From the cell containing the given text, extract its center point as (X, Y) coordinate. 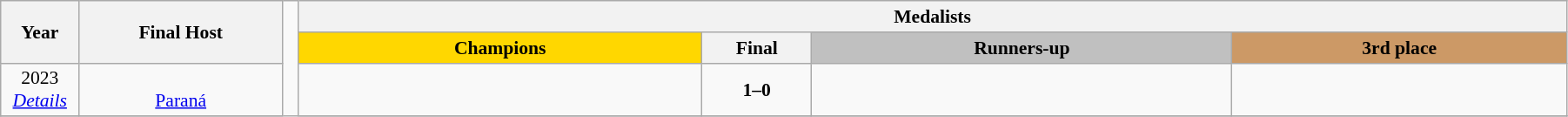
Year (40, 31)
Champions (500, 48)
Paraná (181, 89)
Final (757, 48)
2023Details (40, 89)
3rd place (1399, 48)
Medalists (933, 17)
1–0 (757, 89)
Runners-up (1022, 48)
Final Host (181, 31)
